Extract the (X, Y) coordinate from the center of the cell holding the provided text.  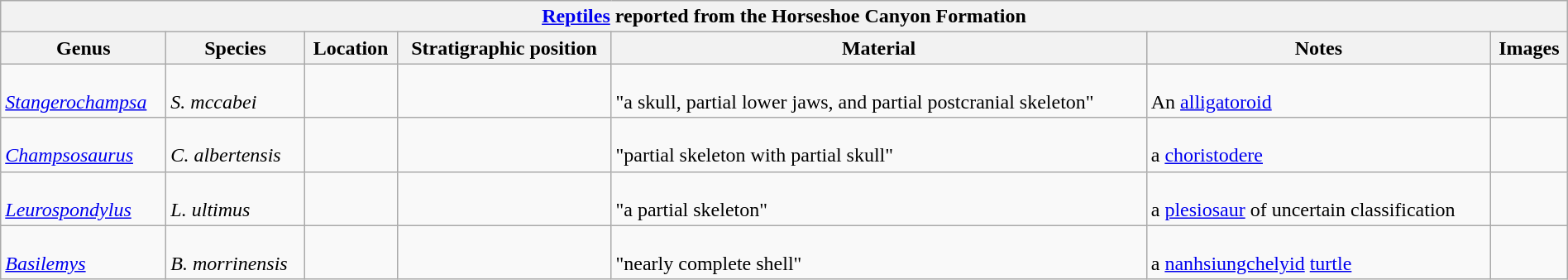
Leurospondylus (84, 199)
a choristodere (1318, 144)
"nearly complete shell" (878, 252)
Champsosaurus (84, 144)
Location (351, 48)
Genus (84, 48)
Basilemys (84, 252)
"a skull, partial lower jaws, and partial postcranial skeleton" (878, 91)
Material (878, 48)
An alligatoroid (1318, 91)
Stangerochampsa (84, 91)
Species (235, 48)
"partial skeleton with partial skull" (878, 144)
Reptiles reported from the Horseshoe Canyon Formation (784, 17)
"a partial skeleton" (878, 199)
L. ultimus (235, 199)
B. morrinensis (235, 252)
S. mccabei (235, 91)
a plesiosaur of uncertain classification (1318, 199)
Notes (1318, 48)
C. albertensis (235, 144)
Stratigraphic position (504, 48)
a nanhsiungchelyid turtle (1318, 252)
Images (1528, 48)
